Determine the [x, y] coordinate at the center of the cell enclosing the given text.  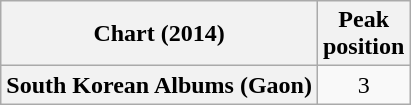
South Korean Albums (Gaon) [160, 85]
3 [363, 85]
Peakposition [363, 34]
Chart (2014) [160, 34]
